Scan for the cell matching the given text and deliver its (x, y) coordinate at center. 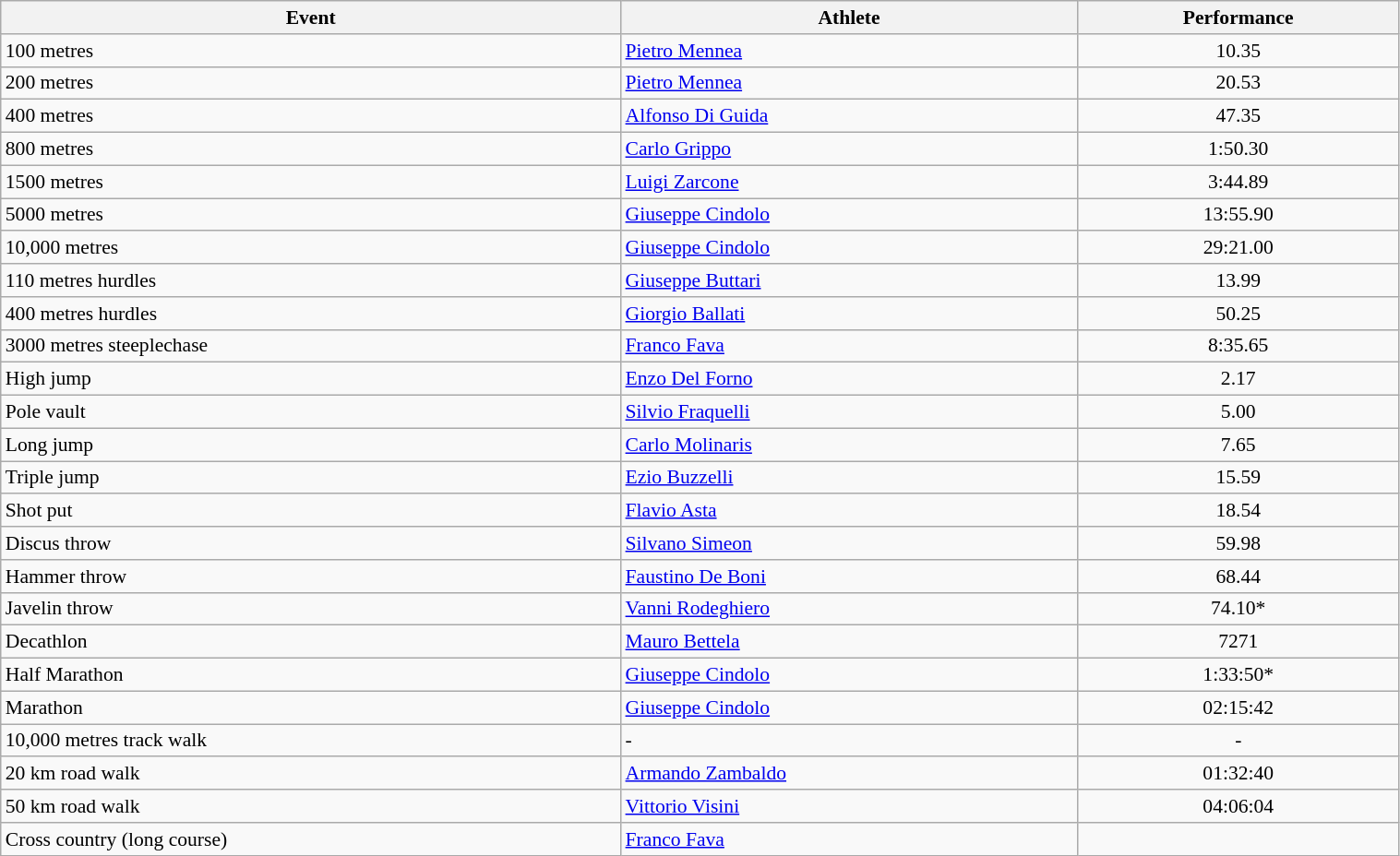
Long jump (311, 445)
02:15:42 (1238, 707)
Flavio Asta (849, 511)
Cross country (long course) (311, 839)
Performance (1238, 18)
3:44.89 (1238, 182)
18.54 (1238, 511)
Ezio Buzzelli (849, 478)
Hammer throw (311, 577)
Armando Zambaldo (849, 774)
01:32:40 (1238, 774)
Giuseppe Buttari (849, 280)
2.17 (1238, 379)
13.99 (1238, 280)
20.53 (1238, 83)
800 metres (311, 149)
29:21.00 (1238, 248)
8:35.65 (1238, 346)
Silvio Fraquelli (849, 412)
100 metres (311, 51)
Athlete (849, 18)
5.00 (1238, 412)
Giorgio Ballati (849, 314)
04:06:04 (1238, 806)
110 metres hurdles (311, 280)
Shot put (311, 511)
Mauro Bettela (849, 642)
Pole vault (311, 412)
Half Marathon (311, 675)
Vanni Rodeghiero (849, 609)
74.10* (1238, 609)
Event (311, 18)
High jump (311, 379)
10,000 metres (311, 248)
13:55.90 (1238, 215)
Discus throw (311, 543)
7271 (1238, 642)
1:50.30 (1238, 149)
Enzo Del Forno (849, 379)
7.65 (1238, 445)
Alfonso Di Guida (849, 116)
Marathon (311, 707)
400 metres hurdles (311, 314)
68.44 (1238, 577)
Decathlon (311, 642)
1500 metres (311, 182)
50 km road walk (311, 806)
200 metres (311, 83)
10.35 (1238, 51)
20 km road walk (311, 774)
50.25 (1238, 314)
Luigi Zarcone (849, 182)
Javelin throw (311, 609)
Triple jump (311, 478)
10,000 metres track walk (311, 741)
15.59 (1238, 478)
Carlo Molinaris (849, 445)
400 metres (311, 116)
1:33:50* (1238, 675)
3000 metres steeplechase (311, 346)
Vittorio Visini (849, 806)
5000 metres (311, 215)
Faustino De Boni (849, 577)
47.35 (1238, 116)
59.98 (1238, 543)
Silvano Simeon (849, 543)
Carlo Grippo (849, 149)
